Capture the cell that displays the provided text and extract its (X, Y) central coordinate. 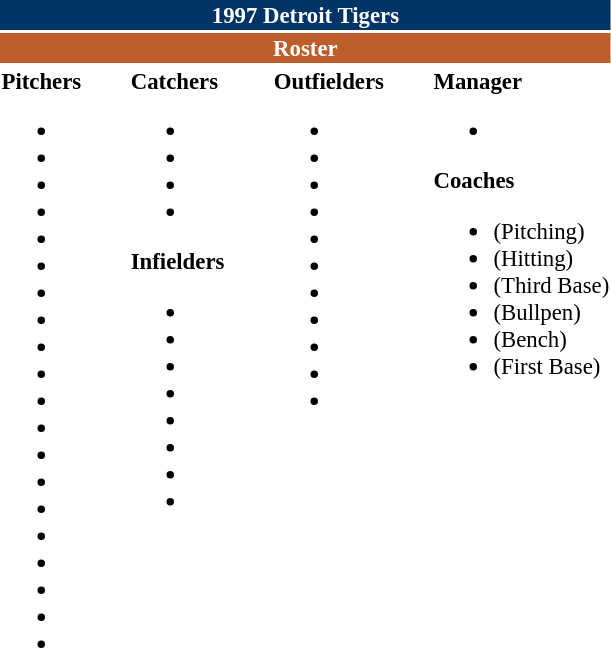
Roster (306, 48)
1997 Detroit Tigers (306, 15)
